Find where the given text appears and provide that cell's center as [X, Y] coordinate. 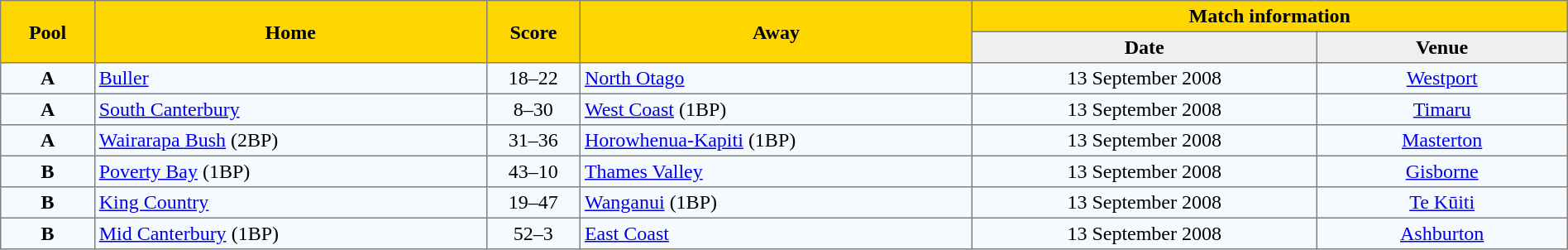
Poverty Bay (1BP) [290, 171]
Match information [1269, 17]
East Coast [777, 233]
Wanganui (1BP) [777, 203]
Score [533, 31]
Horowhenua-Kapiti (1BP) [777, 141]
West Coast (1BP) [777, 109]
King Country [290, 203]
19–47 [533, 203]
South Canterbury [290, 109]
Pool [48, 31]
Date [1145, 47]
31–36 [533, 141]
Te Kūiti [1442, 203]
52–3 [533, 233]
43–10 [533, 171]
Wairarapa Bush (2BP) [290, 141]
North Otago [777, 79]
Masterton [1442, 141]
8–30 [533, 109]
Venue [1442, 47]
Mid Canterbury (1BP) [290, 233]
Ashburton [1442, 233]
Timaru [1442, 109]
18–22 [533, 79]
Buller [290, 79]
Away [777, 31]
Gisborne [1442, 171]
Thames Valley [777, 171]
Westport [1442, 79]
Home [290, 31]
